Locate the cell with the specified text and output its (x, y) center coordinate. 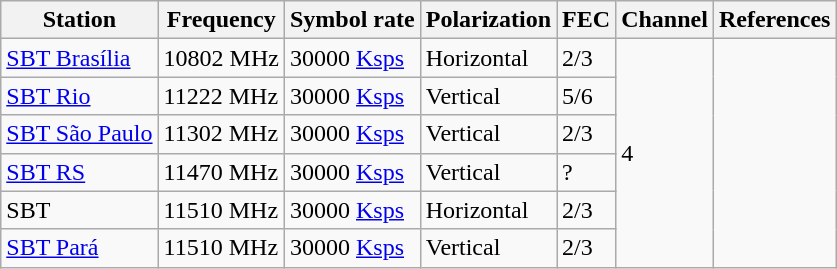
SBT Rio (80, 96)
5/6 (586, 96)
11470 MHz (221, 172)
Channel (665, 20)
11302 MHz (221, 134)
FEC (586, 20)
SBT (80, 210)
SBT Pará (80, 248)
Station (80, 20)
10802 MHz (221, 58)
Symbol rate (352, 20)
References (774, 20)
4 (665, 153)
Frequency (221, 20)
? (586, 172)
SBT São Paulo (80, 134)
11222 MHz (221, 96)
SBT Brasília (80, 58)
Polarization (488, 20)
SBT RS (80, 172)
